Return the (x, y) coordinate for the center point of the cell that contains the specified text.  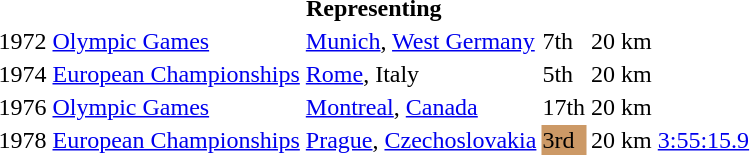
7th (564, 41)
3rd (564, 140)
Rome, Italy (421, 74)
5th (564, 74)
Montreal, Canada (421, 107)
Munich, West Germany (421, 41)
17th (564, 107)
3:55:15.9 (703, 140)
Prague, Czechoslovakia (421, 140)
